Extract the [x, y] coordinate from the center of the cell holding the provided text.  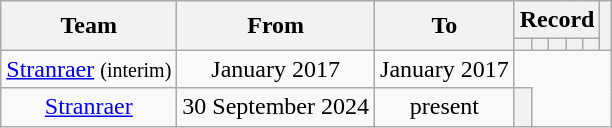
To [445, 26]
Team [89, 26]
present [445, 107]
30 September 2024 [276, 107]
Record [557, 20]
Stranraer (interim) [89, 69]
From [276, 26]
Stranraer [89, 107]
